Find where the given text appears and provide that cell's center as [x, y] coordinate. 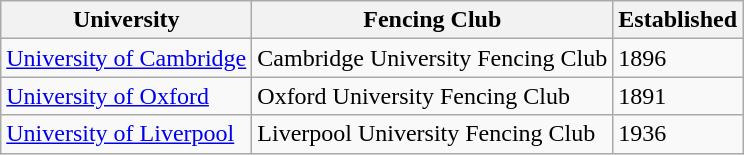
University [126, 20]
Established [678, 20]
1936 [678, 134]
Liverpool University Fencing Club [432, 134]
Fencing Club [432, 20]
University of Cambridge [126, 58]
1891 [678, 96]
University of Oxford [126, 96]
University of Liverpool [126, 134]
1896 [678, 58]
Cambridge University Fencing Club [432, 58]
Oxford University Fencing Club [432, 96]
